Extract the [X, Y] coordinate from the center of the cell holding the provided text.  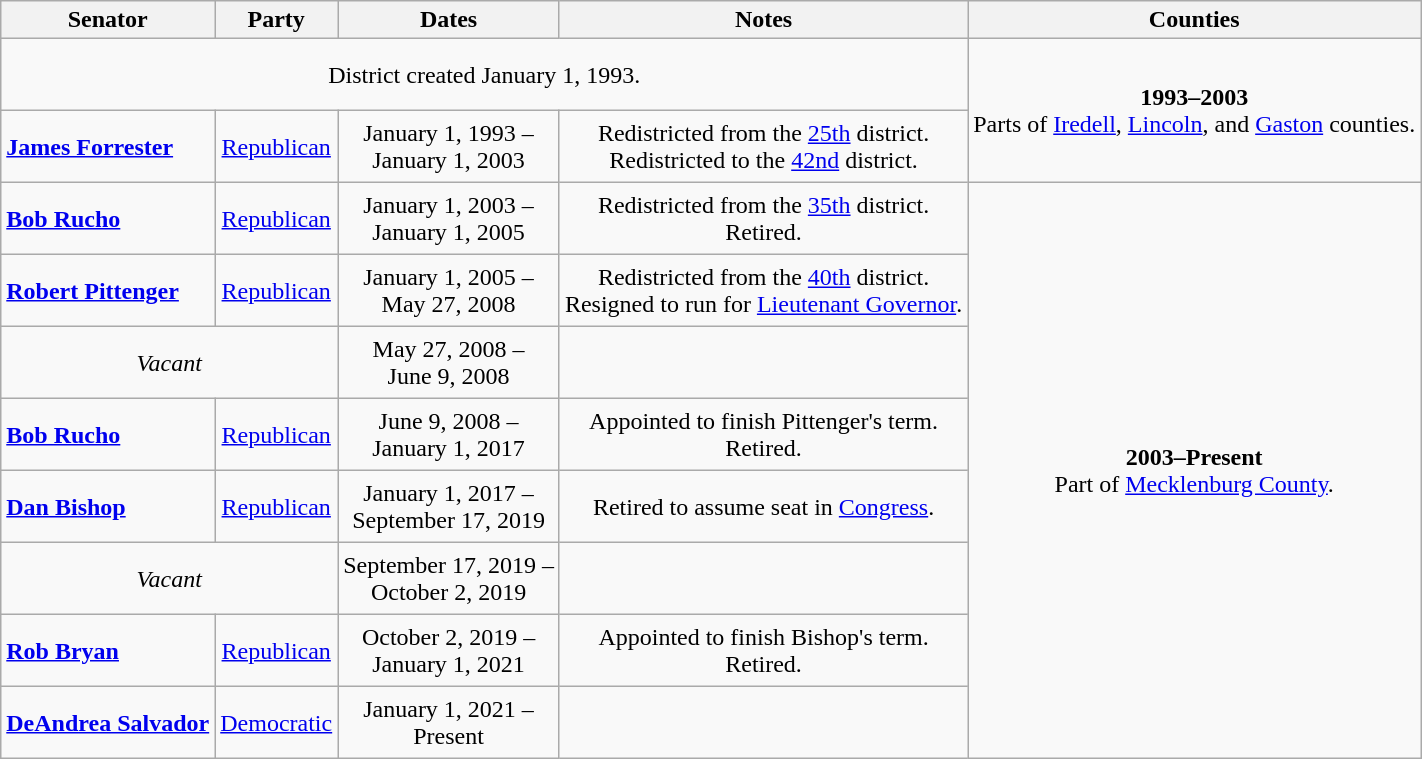
January 1, 1993 – January 1, 2003 [449, 147]
May 27, 2008 – June 9, 2008 [449, 363]
Party [276, 20]
Appointed to finish Bishop's term. Retired. [763, 651]
Redistricted from the 40th district. Resigned to run for Lieutenant Governor. [763, 291]
Retired to assume seat in Congress. [763, 507]
District created January 1, 1993. [484, 75]
Redistricted from the 35th district. Retired. [763, 219]
Notes [763, 20]
Redistricted from the 25th district. Redistricted to the 42nd district. [763, 147]
Democratic [276, 723]
October 2, 2019 – January 1, 2021 [449, 651]
Dan Bishop [108, 507]
Counties [1194, 20]
Senator [108, 20]
January 1, 2017 – September 17, 2019 [449, 507]
January 1, 2005 – May 27, 2008 [449, 291]
DeAndrea Salvador [108, 723]
Rob Bryan [108, 651]
Dates [449, 20]
January 1, 2021 – Present [449, 723]
Appointed to finish Pittenger's term. Retired. [763, 435]
June 9, 2008 – January 1, 2017 [449, 435]
Robert Pittenger [108, 291]
2003–Present Part of Mecklenburg County. [1194, 471]
1993–2003 Parts of Iredell, Lincoln, and Gaston counties. [1194, 111]
James Forrester [108, 147]
January 1, 2003 – January 1, 2005 [449, 219]
September 17, 2019 – October 2, 2019 [449, 579]
